Determine the (x, y) coordinate at the center of the cell enclosing the given text.  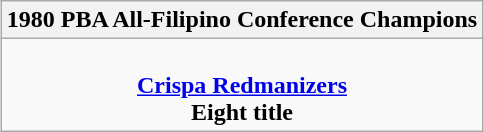
1980 PBA All-Filipino Conference Champions (242, 20)
Crispa Redmanizers Eight title (242, 85)
